Return the [x, y] coordinate for the center point of the cell that contains the specified text.  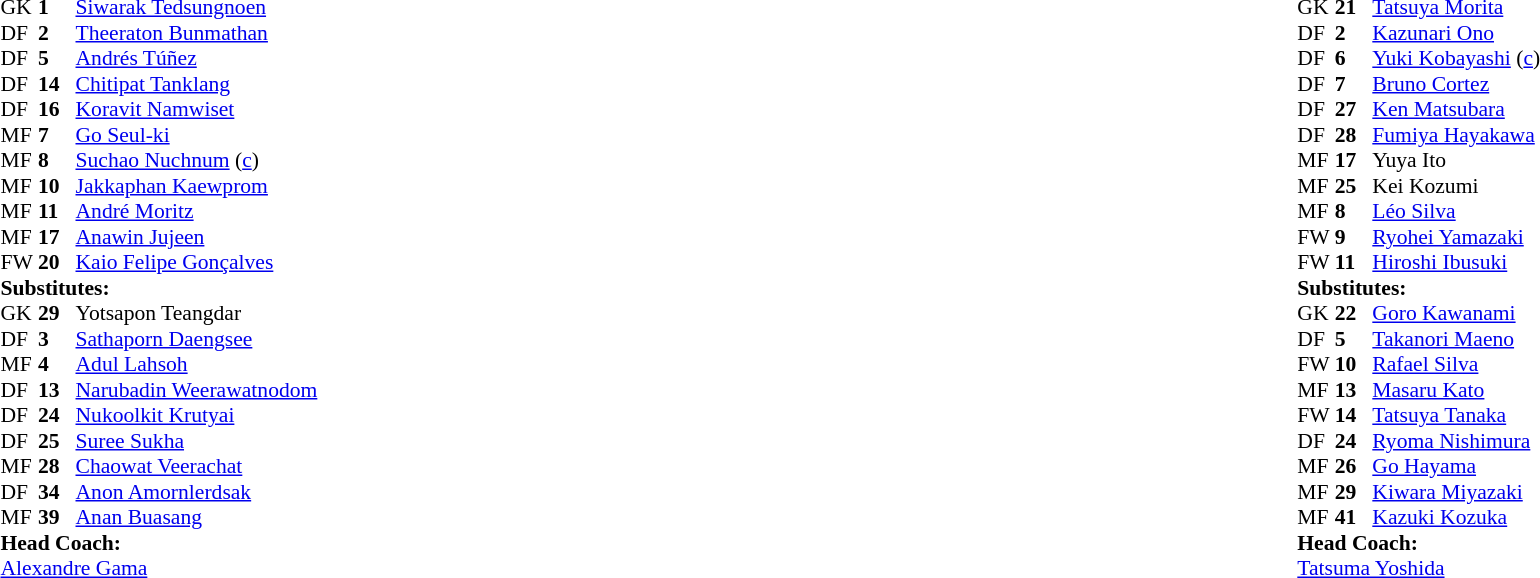
4 [57, 365]
Goro Kawanami [1456, 313]
Rafael Silva [1456, 365]
34 [57, 492]
Go Seul-ki [197, 135]
Sathaporn Daengsee [197, 339]
Suree Sukha [197, 441]
Ken Matsubara [1456, 109]
Andrés Túñez [197, 59]
Masaru Kato [1456, 390]
Chitipat Tanklang [197, 84]
Kei Kozumi [1456, 186]
22 [1354, 313]
20 [57, 263]
Léo Silva [1456, 211]
Takanori Maeno [1456, 339]
Fumiya Hayakawa [1456, 135]
9 [1354, 237]
Yuki Kobayashi (c) [1456, 59]
Nukoolkit Krutyai [197, 415]
Anawin Jujeen [197, 237]
3 [57, 339]
41 [1354, 517]
Yuya Ito [1456, 161]
Ryohei Yamazaki [1456, 237]
39 [57, 517]
Hiroshi Ibusuki [1456, 263]
Kazuki Kozuka [1456, 517]
27 [1354, 109]
Kiwara Miyazaki [1456, 492]
André Moritz [197, 211]
Bruno Cortez [1456, 84]
Anon Amornlerdsak [197, 492]
Go Hayama [1456, 467]
26 [1354, 467]
Ryoma Nishimura [1456, 441]
Kaio Felipe Gonçalves [197, 263]
Jakkaphan Kaewprom [197, 186]
Koravit Namwiset [197, 109]
Narubadin Weerawatnodom [197, 390]
Kazunari Ono [1456, 33]
16 [57, 109]
6 [1354, 59]
Anan Buasang [197, 517]
Adul Lahsoh [197, 365]
Theeraton Bunmathan [197, 33]
Yotsapon Teangdar [197, 313]
Tatsuya Tanaka [1456, 415]
Suchao Nuchnum (c) [197, 161]
Chaowat Veerachat [197, 467]
